From the cell containing the given text, extract its center point as [x, y] coordinate. 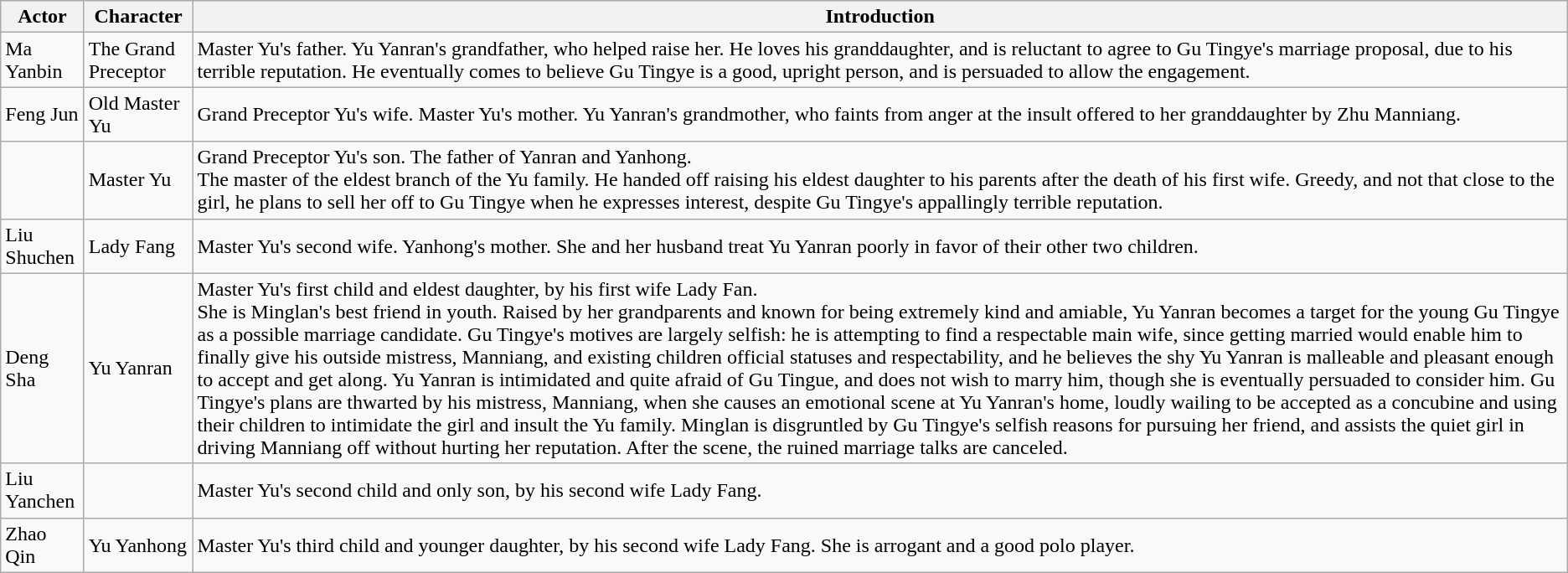
Master Yu's second child and only son, by his second wife Lady Fang. [879, 491]
The Grand Preceptor [138, 60]
Actor [42, 17]
Deng Sha [42, 369]
Ma Yanbin [42, 60]
Character [138, 17]
Liu Yanchen [42, 491]
Master Yu's third child and younger daughter, by his second wife Lady Fang. She is arrogant and a good polo player. [879, 545]
Zhao Qin [42, 545]
Yu Yanhong [138, 545]
Liu Shuchen [42, 246]
Master Yu [138, 180]
Feng Jun [42, 114]
Introduction [879, 17]
Lady Fang [138, 246]
Yu Yanran [138, 369]
Old Master Yu [138, 114]
Master Yu's second wife. Yanhong's mother. She and her husband treat Yu Yanran poorly in favor of their other two children. [879, 246]
